Detect which cell encompasses the target text, then output its [X, Y] center coordinate. 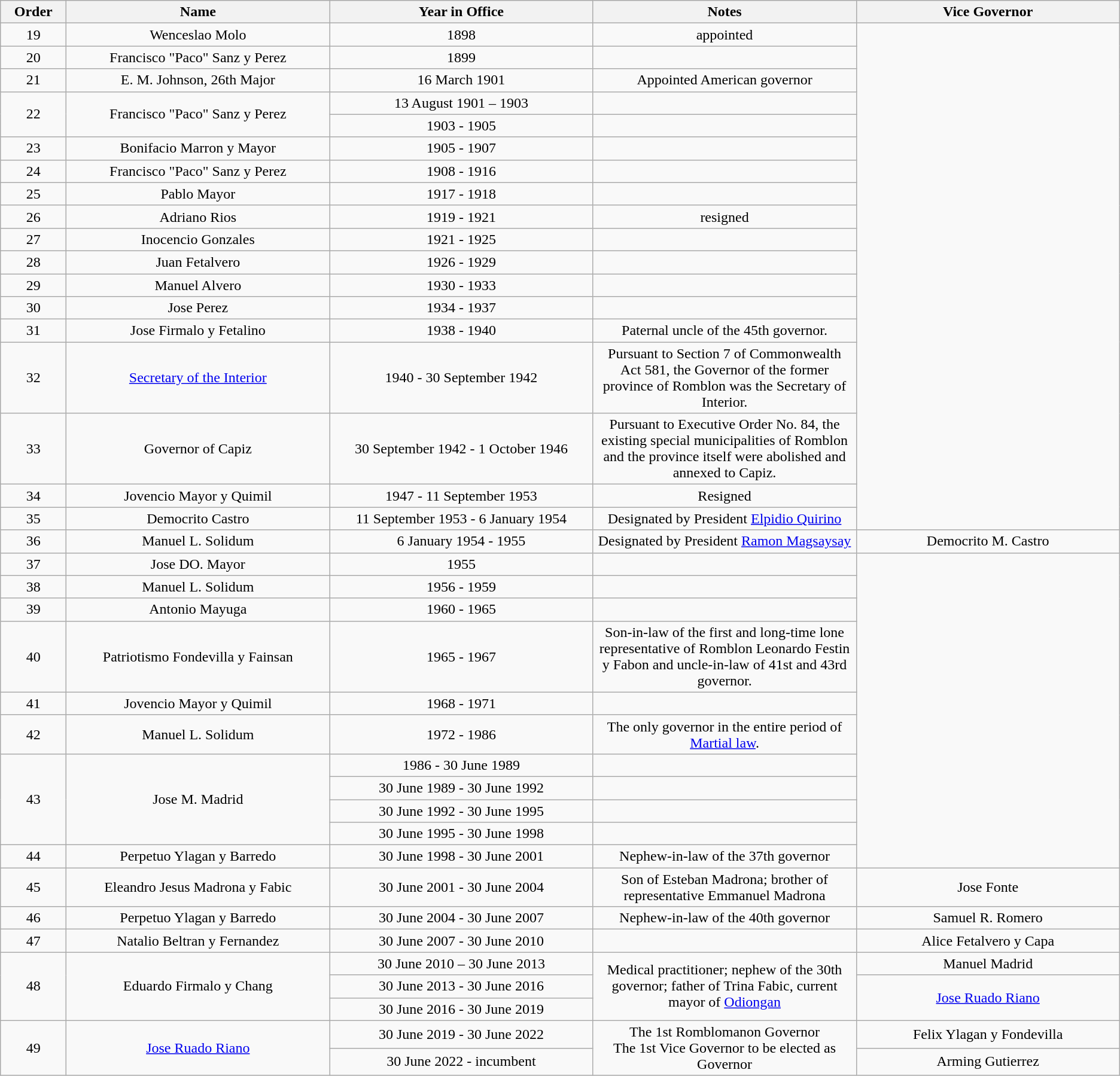
Natalio Beltran y Fernandez [198, 941]
Designated by President Elpidio Quirino [725, 519]
38 [34, 587]
Son of Esteban Madrona; brother of representative Emmanuel Madrona [725, 888]
Eduardo Firmalo y Chang [198, 986]
1898 [461, 35]
45 [34, 888]
Adriano Rios [198, 217]
35 [34, 519]
31 [34, 331]
11 September 1953 - 6 January 1954 [461, 519]
34 [34, 496]
23 [34, 148]
Designated by President Ramon Magsaysay [725, 541]
48 [34, 986]
1956 - 1959 [461, 587]
41 [34, 703]
Manuel Madrid [988, 964]
Inocencio Gonzales [198, 239]
13 August 1901 – 1903 [461, 103]
Manuel Alvero [198, 285]
Secretary of the Interior [198, 378]
25 [34, 194]
Medical practitioner; nephew of the 30th governor; father of Trina Fabic, current mayor of Odiongan [725, 986]
44 [34, 856]
30 June 1992 - 30 June 1995 [461, 810]
Vice Governor [988, 12]
Pursuant to Executive Order No. 84, the existing special municipalities of Romblon and the province itself were abolished and annexed to Capiz. [725, 449]
Patriotismo Fondevilla y Fainsan [198, 657]
1926 - 1929 [461, 262]
Alice Fetalvero y Capa [988, 941]
37 [34, 564]
1986 - 30 June 1989 [461, 765]
1965 - 1967 [461, 657]
Wenceslao Molo [198, 35]
Eleandro Jesus Madrona y Fabic [198, 888]
16 March 1901 [461, 80]
32 [34, 378]
28 [34, 262]
Appointed American governor [725, 80]
33 [34, 449]
Jose Fonte [988, 888]
30 [34, 308]
1899 [461, 57]
Nephew-in-law of the 40th governor [725, 918]
1947 - 11 September 1953 [461, 496]
30 June 2010 – 30 June 2013 [461, 964]
1940 - 30 September 1942 [461, 378]
Democrito M. Castro [988, 541]
1938 - 1940 [461, 331]
Resigned [725, 496]
42 [34, 734]
47 [34, 941]
Democrito Castro [198, 519]
1930 - 1933 [461, 285]
Pablo Mayor [198, 194]
30 June 1995 - 30 June 1998 [461, 834]
1921 - 1925 [461, 239]
20 [34, 57]
1919 - 1921 [461, 217]
Arming Gutierrez [988, 1062]
30 June 2004 - 30 June 2007 [461, 918]
19 [34, 35]
Juan Fetalvero [198, 262]
6 January 1954 - 1955 [461, 541]
1960 - 1965 [461, 609]
Samuel R. Romero [988, 918]
39 [34, 609]
1972 - 1986 [461, 734]
Order [34, 12]
43 [34, 799]
Pursuant to Section 7 of Commonwealth Act 581, the Governor of the former province of Romblon was the Secretary of Interior. [725, 378]
30 June 2016 - 30 June 2019 [461, 1009]
30 June 2019 - 30 June 2022 [461, 1034]
30 June 2007 - 30 June 2010 [461, 941]
Nephew-in-law of the 37th governor [725, 856]
36 [34, 541]
30 June 1989 - 30 June 1992 [461, 788]
30 September 1942 - 1 October 1946 [461, 449]
1955 [461, 564]
1934 - 1937 [461, 308]
29 [34, 285]
Governor of Capiz [198, 449]
Antonio Mayuga [198, 609]
46 [34, 918]
Year in Office [461, 12]
1968 - 1971 [461, 703]
30 June 2013 - 30 June 2016 [461, 986]
21 [34, 80]
27 [34, 239]
The 1st Romblomanon GovernorThe 1st Vice Governor to be elected as Governor [725, 1048]
Jose M. Madrid [198, 799]
Jose Firmalo y Fetalino [198, 331]
Jose Perez [198, 308]
Notes [725, 12]
1908 - 1916 [461, 171]
Paternal uncle of the 45th governor. [725, 331]
30 June 2001 - 30 June 2004 [461, 888]
Bonifacio Marron y Mayor [198, 148]
Jose DO. Mayor [198, 564]
1917 - 1918 [461, 194]
26 [34, 217]
24 [34, 171]
40 [34, 657]
The only governor in the entire period of Martial law. [725, 734]
1905 - 1907 [461, 148]
30 June 2022 - incumbent [461, 1062]
1903 - 1905 [461, 126]
E. M. Johnson, 26th Major [198, 80]
Name [198, 12]
30 June 1998 - 30 June 2001 [461, 856]
appointed [725, 35]
resigned [725, 217]
22 [34, 114]
Son-in-law of the first and long-time lone representative of Romblon Leonardo Festin y Fabon and uncle-in-law of 41st and 43rd governor. [725, 657]
Felix Ylagan y Fondevilla [988, 1034]
49 [34, 1048]
